Return the (x, y) coordinate for the center point of the cell that contains the specified text.  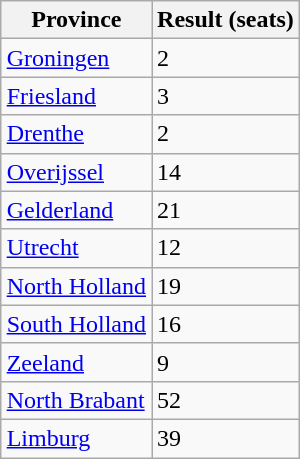
Drenthe (76, 134)
North Brabant (76, 400)
Gelderland (76, 210)
Friesland (76, 96)
52 (226, 400)
Groningen (76, 58)
39 (226, 438)
Result (seats) (226, 20)
Province (76, 20)
North Holland (76, 286)
12 (226, 248)
Limburg (76, 438)
Utrecht (76, 248)
19 (226, 286)
16 (226, 324)
Overijssel (76, 172)
14 (226, 172)
21 (226, 210)
Zeeland (76, 362)
3 (226, 96)
South Holland (76, 324)
9 (226, 362)
